Capture the cell that displays the provided text and extract its (x, y) central coordinate. 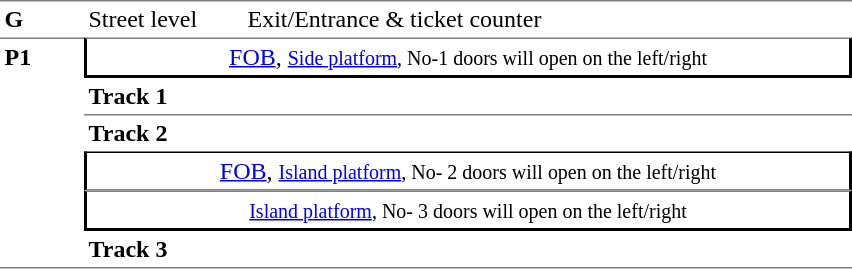
FOB, Side platform, No-1 doors will open on the left/right (468, 58)
G (42, 19)
Track 3 (164, 250)
Track 2 (164, 134)
Street level (164, 19)
Exit/Entrance & ticket counter (548, 19)
Island platform, No- 3 doors will open on the left/right (468, 210)
FOB, Island platform, No- 2 doors will open on the left/right (468, 172)
P1 (42, 154)
Track 1 (164, 97)
